Determine the [X, Y] coordinate at the center of the cell enclosing the given text.  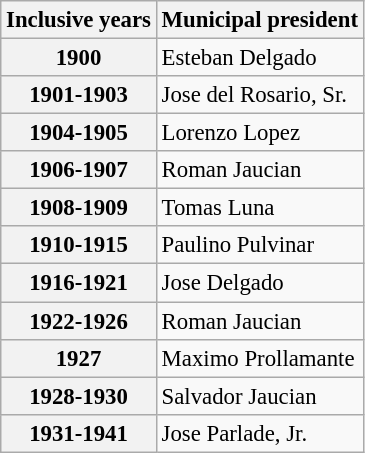
1916-1921 [79, 283]
Jose del Rosario, Sr. [260, 95]
1928-1930 [79, 396]
Esteban Delgado [260, 58]
Jose Delgado [260, 283]
Salvador Jaucian [260, 396]
Municipal president [260, 20]
1904-1905 [79, 133]
Tomas Luna [260, 208]
1927 [79, 358]
1931-1941 [79, 433]
Jose Parlade, Jr. [260, 433]
Maximo Prollamante [260, 358]
Paulino Pulvinar [260, 245]
1910-1915 [79, 245]
Inclusive years [79, 20]
1906-1907 [79, 170]
Lorenzo Lopez [260, 133]
1908-1909 [79, 208]
1922-1926 [79, 321]
1901-1903 [79, 95]
1900 [79, 58]
